Pinpoint the cell where the given text exists, returning its [x, y] midpoint coordinate. 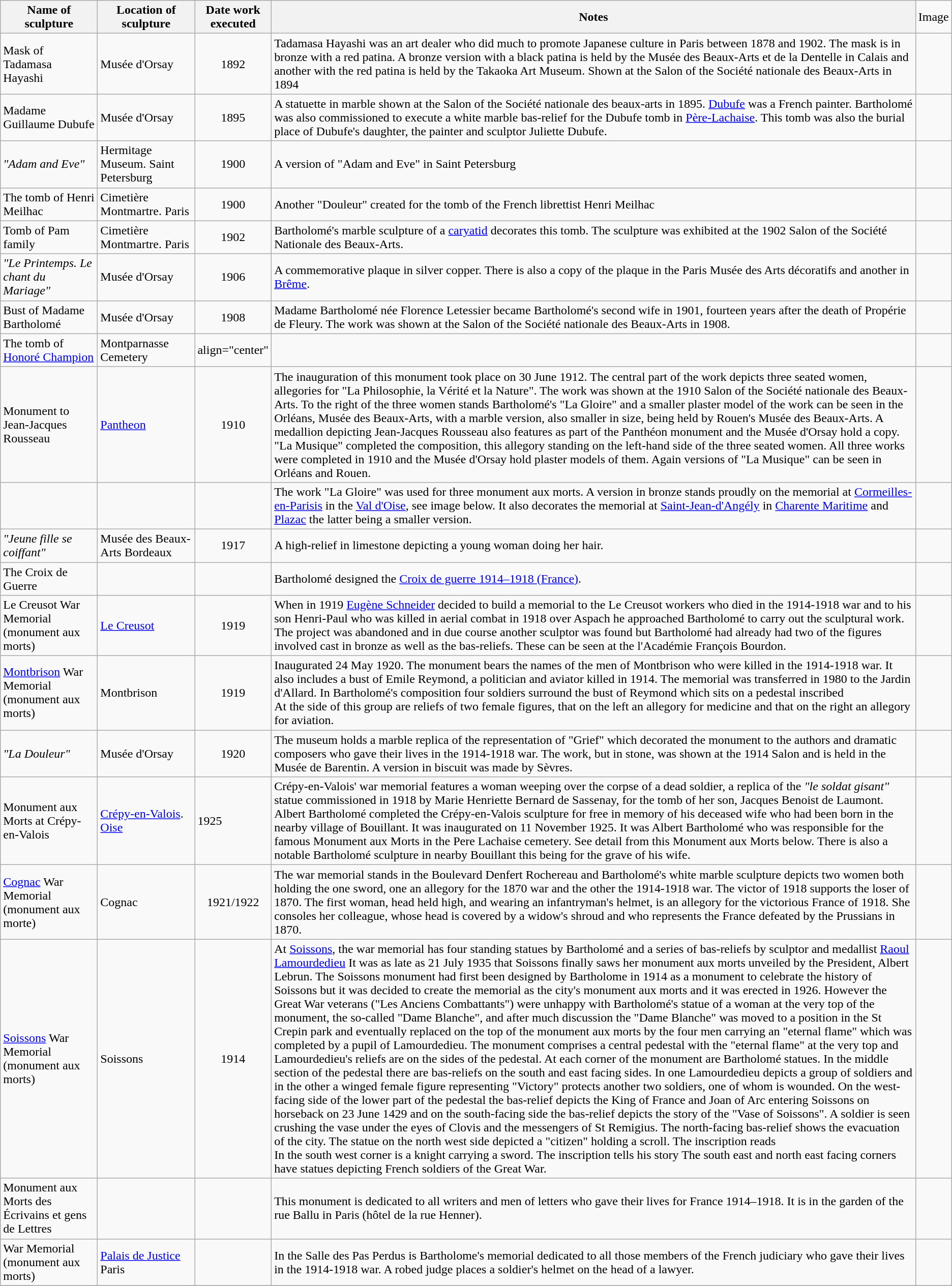
1902 [233, 237]
Musée des Beaux-Arts Bordeaux [146, 545]
1925 [233, 821]
Notes [594, 17]
Soissons War Memorial (monument aux morts) [49, 1059]
1908 [233, 317]
Le Creusot War Memorial (monument aux morts) [49, 625]
Montbrison [146, 693]
1910 [233, 424]
Image [934, 17]
Another "Douleur" created for the tomb of the French librettist Henri Meilhac [594, 204]
Bartholomé designed the Croix de guerre 1914–1918 (France). [594, 579]
"Jeune fille se coiffant" [49, 545]
Montbrison War Memorial (monument aux morts) [49, 693]
Name of sculpture [49, 17]
A high-relief in limestone depicting a young woman doing her hair. [594, 545]
Mask of Tadamasa Hayashi [49, 64]
Monument aux Morts des Écrivains et gens de Lettres [49, 1208]
The tomb of Honoré Champion [49, 350]
Bust of Madame Bartholomé [49, 317]
A commemorative plaque in silver copper. There is also a copy of the plaque in the Paris Musée des Arts décoratifs and another in Brême. [594, 277]
A version of "Adam and Eve" in Saint Petersburg [594, 164]
Hermitage Museum. Saint Petersburg [146, 164]
1906 [233, 277]
1914 [233, 1059]
Soissons [146, 1059]
Crépy-en-Valois. Oise [146, 821]
Montparnasse Cemetery [146, 350]
1895 [233, 117]
Pantheon [146, 424]
Palais de Justice Paris [146, 1262]
1917 [233, 545]
Tomb of Pam family [49, 237]
"Le Printemps. Le chant du Mariage" [49, 277]
Date work executed [233, 17]
1892 [233, 64]
Monument to Jean-Jacques Rousseau [49, 424]
"Adam and Eve" [49, 164]
Location of sculpture [146, 17]
Cognac War Memorial (monument aux morte) [49, 902]
Madame Guillaume Dubufe [49, 117]
"La Douleur" [49, 754]
Monument aux Morts at Crépy-en-Valois [49, 821]
1921/1922 [233, 902]
1920 [233, 754]
Le Creusot [146, 625]
align="center" [233, 350]
Cognac [146, 902]
War Memorial (monument aux morts) [49, 1262]
The Croix de Guerre [49, 579]
The tomb of Henri Meilhac [49, 204]
